Output the [X, Y] coordinate of the center of the cell containing the given text.  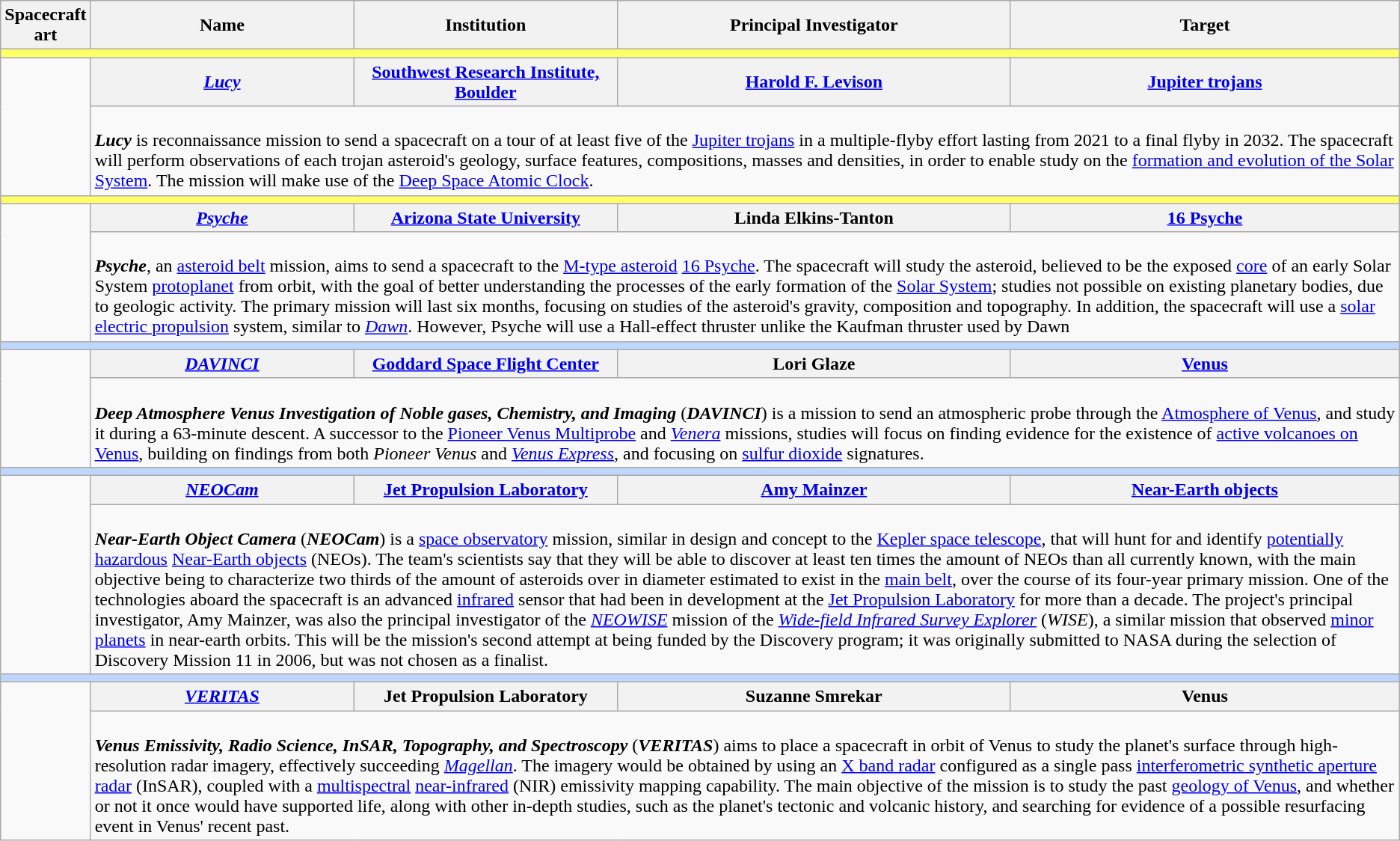
16 Psyche [1206, 218]
Psyche [222, 218]
Lucy [222, 82]
Amy Mainzer [814, 489]
Linda Elkins-Tanton [814, 218]
Southwest Research Institute, Boulder [486, 82]
Suzanne Smrekar [814, 697]
Jupiter trojans [1206, 82]
Near-Earth objects [1206, 489]
Target [1206, 25]
Arizona State University [486, 218]
Name [222, 25]
Principal Investigator [814, 25]
VERITAS [222, 697]
NEOCam [222, 489]
Spacecraft art [46, 25]
DAVINCI [222, 364]
Harold F. Levison [814, 82]
Institution [486, 25]
Lori Glaze [814, 364]
Goddard Space Flight Center [486, 364]
